For the text-containing cell, return its midpoint in (x, y) coordinate format. 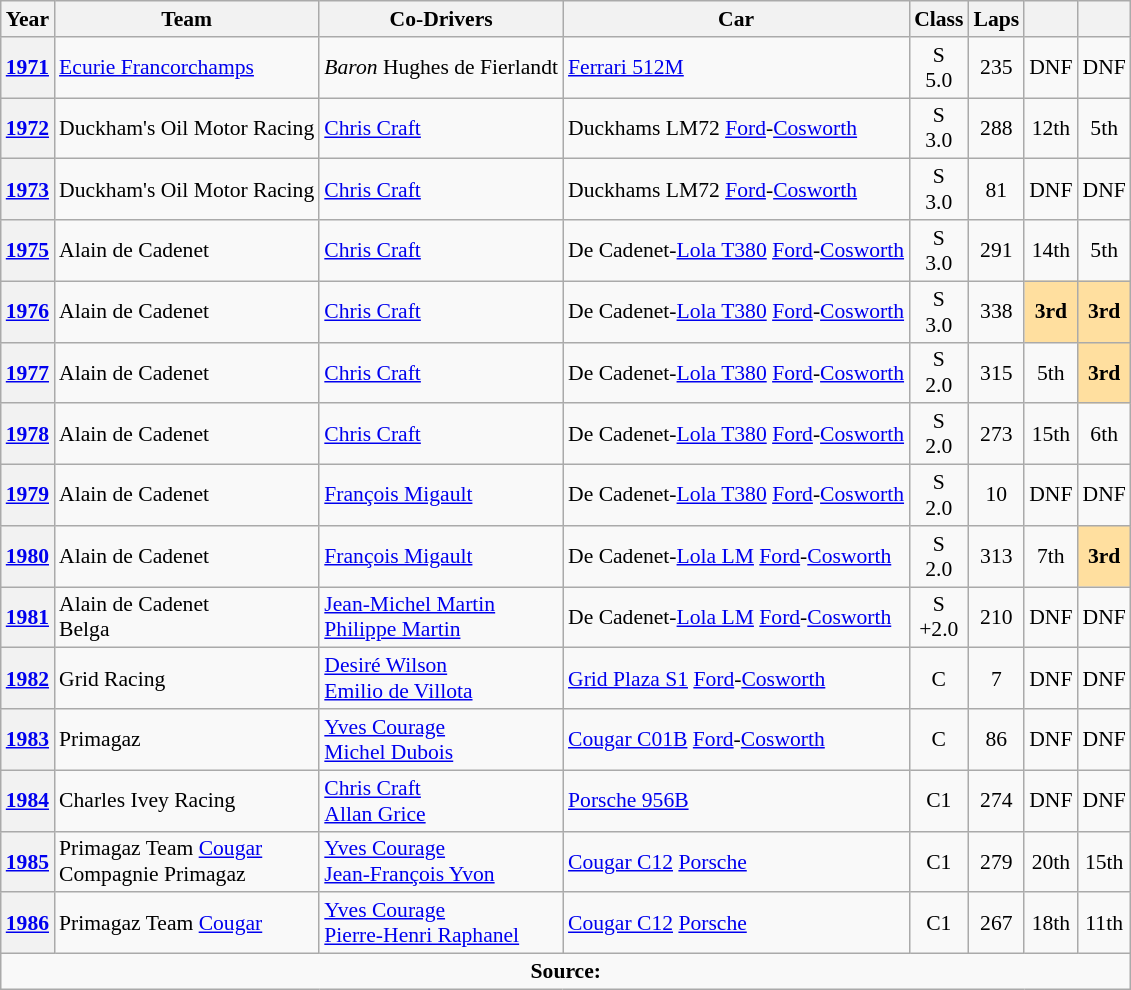
1983 (28, 740)
288 (996, 128)
1975 (28, 250)
Desiré Wilson Emilio de Villota (441, 678)
7th (1050, 556)
86 (996, 740)
315 (996, 372)
Team (186, 19)
1982 (28, 678)
S5.0 (938, 68)
Charles Ivey Racing (186, 800)
1985 (28, 862)
291 (996, 250)
Primagaz Team Cougar Compagnie Primagaz (186, 862)
1976 (28, 312)
Ecurie Francorchamps (186, 68)
Primagaz (186, 740)
20th (1050, 862)
7 (996, 678)
1971 (28, 68)
Baron Hughes de Fierlandt (441, 68)
Cougar C01B Ford-Cosworth (736, 740)
Jean-Michel Martin Philippe Martin (441, 618)
S+2.0 (938, 618)
Car (736, 19)
274 (996, 800)
1977 (28, 372)
1984 (28, 800)
Class (938, 19)
1981 (28, 618)
Alain de Cadenet Belga (186, 618)
267 (996, 924)
338 (996, 312)
Source: (566, 972)
210 (996, 618)
81 (996, 190)
Laps (996, 19)
273 (996, 434)
18th (1050, 924)
313 (996, 556)
1979 (28, 496)
235 (996, 68)
Yves Courage Jean-François Yvon (441, 862)
12th (1050, 128)
Year (28, 19)
279 (996, 862)
1986 (28, 924)
11th (1104, 924)
Yves Courage Michel Dubois (441, 740)
Primagaz Team Cougar (186, 924)
Chris Craft Allan Grice (441, 800)
Grid Racing (186, 678)
Co-Drivers (441, 19)
1980 (28, 556)
1973 (28, 190)
Ferrari 512M (736, 68)
1972 (28, 128)
14th (1050, 250)
10 (996, 496)
6th (1104, 434)
Yves Courage Pierre-Henri Raphanel (441, 924)
Grid Plaza S1 Ford-Cosworth (736, 678)
Porsche 956B (736, 800)
1978 (28, 434)
